Capture the cell that displays the provided text and extract its (x, y) central coordinate. 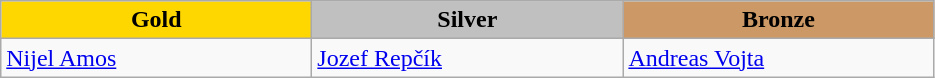
Nijel Amos (156, 58)
Silver (468, 20)
Bronze (778, 20)
Jozef Repčík (468, 58)
Andreas Vojta (778, 58)
Gold (156, 20)
